Determine the (x, y) coordinate at the center of the cell enclosing the given text.  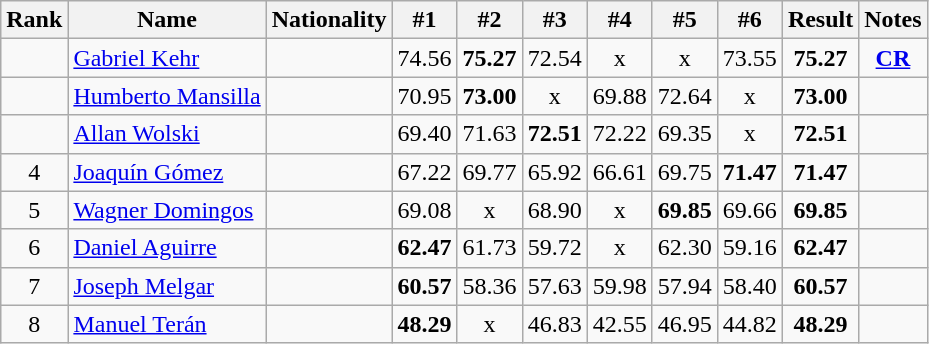
42.55 (620, 324)
69.66 (750, 210)
Daniel Aguirre (167, 248)
Result (820, 20)
59.98 (620, 286)
58.36 (490, 286)
Joaquín Gómez (167, 172)
66.61 (620, 172)
59.16 (750, 248)
69.40 (424, 134)
68.90 (554, 210)
#1 (424, 20)
57.94 (684, 286)
Rank (34, 20)
69.35 (684, 134)
#5 (684, 20)
73.55 (750, 58)
61.73 (490, 248)
46.95 (684, 324)
69.77 (490, 172)
Manuel Terán (167, 324)
72.64 (684, 96)
57.63 (554, 286)
74.56 (424, 58)
62.30 (684, 248)
Name (167, 20)
58.40 (750, 286)
69.88 (620, 96)
4 (34, 172)
72.54 (554, 58)
67.22 (424, 172)
70.95 (424, 96)
46.83 (554, 324)
59.72 (554, 248)
8 (34, 324)
7 (34, 286)
44.82 (750, 324)
#3 (554, 20)
#6 (750, 20)
Joseph Melgar (167, 286)
#2 (490, 20)
Gabriel Kehr (167, 58)
72.22 (620, 134)
Nationality (329, 20)
69.08 (424, 210)
Notes (893, 20)
Wagner Domingos (167, 210)
71.63 (490, 134)
65.92 (554, 172)
6 (34, 248)
69.75 (684, 172)
CR (893, 58)
Allan Wolski (167, 134)
5 (34, 210)
#4 (620, 20)
Humberto Mansilla (167, 96)
